Extract the [x, y] coordinate from the center of the cell holding the provided text.  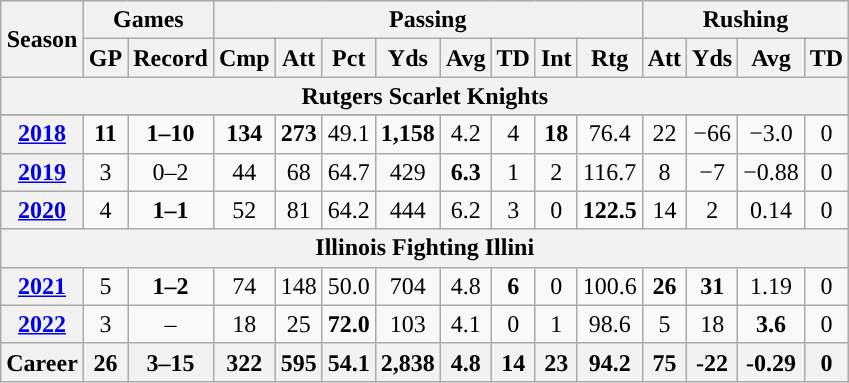
74 [244, 286]
31 [712, 286]
2021 [42, 286]
11 [105, 134]
595 [298, 362]
50.0 [348, 286]
8 [664, 172]
Career [42, 362]
116.7 [610, 172]
64.2 [348, 210]
148 [298, 286]
704 [408, 286]
134 [244, 134]
GP [105, 58]
-22 [712, 362]
1–2 [171, 286]
54.1 [348, 362]
−0.88 [772, 172]
25 [298, 324]
1–1 [171, 210]
75 [664, 362]
6 [513, 286]
2019 [42, 172]
76.4 [610, 134]
Passing [428, 20]
Record [171, 58]
−3.0 [772, 134]
-0.29 [772, 362]
72.0 [348, 324]
−7 [712, 172]
444 [408, 210]
100.6 [610, 286]
Cmp [244, 58]
429 [408, 172]
44 [244, 172]
103 [408, 324]
1–10 [171, 134]
Illinois Fighting Illini [425, 248]
4.1 [466, 324]
2,838 [408, 362]
1,158 [408, 134]
94.2 [610, 362]
– [171, 324]
Rushing [746, 20]
6.2 [466, 210]
0.14 [772, 210]
122.5 [610, 210]
4.2 [466, 134]
273 [298, 134]
0–2 [171, 172]
49.1 [348, 134]
3.6 [772, 324]
Rtg [610, 58]
Season [42, 39]
−66 [712, 134]
52 [244, 210]
68 [298, 172]
6.3 [466, 172]
81 [298, 210]
98.6 [610, 324]
2022 [42, 324]
22 [664, 134]
2020 [42, 210]
Rutgers Scarlet Knights [425, 96]
Int [556, 58]
3–15 [171, 362]
23 [556, 362]
Pct [348, 58]
64.7 [348, 172]
322 [244, 362]
2018 [42, 134]
1.19 [772, 286]
Games [148, 20]
